Identify which cell holds the provided text, then report its [X, Y] central coordinate. 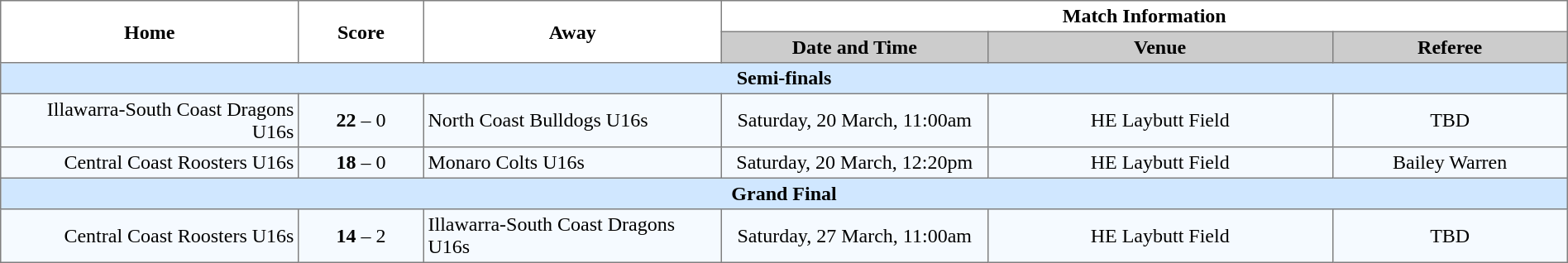
Bailey Warren [1450, 163]
Date and Time [854, 47]
Grand Final [784, 194]
Match Information [1145, 17]
North Coast Bulldogs U16s [572, 120]
Referee [1450, 47]
14 – 2 [361, 236]
Saturday, 27 March, 11:00am [854, 236]
Monaro Colts U16s [572, 163]
Saturday, 20 March, 12:20pm [854, 163]
Saturday, 20 March, 11:00am [854, 120]
18 – 0 [361, 163]
Home [150, 31]
22 – 0 [361, 120]
Semi-finals [784, 79]
Score [361, 31]
Venue [1159, 47]
Away [572, 31]
